From the cell containing the given text, extract its center point as (X, Y) coordinate. 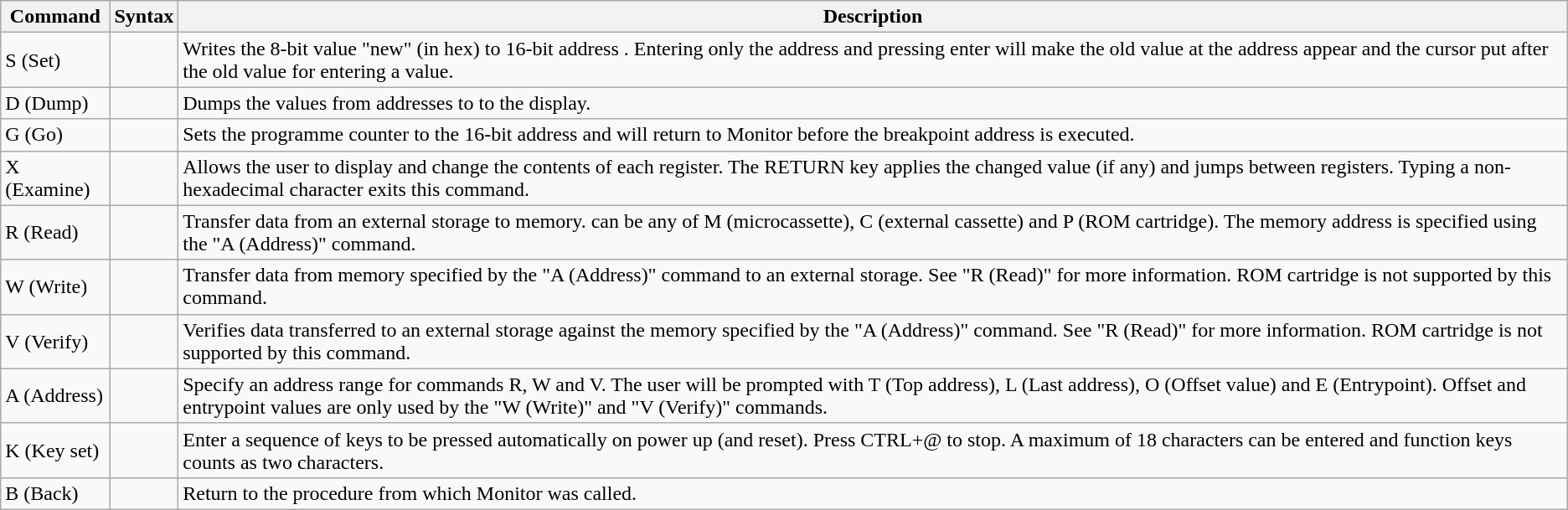
Command (55, 17)
Syntax (144, 17)
V (Verify) (55, 342)
S (Set) (55, 60)
R (Read) (55, 233)
D (Dump) (55, 103)
W (Write) (55, 286)
X (Examine) (55, 178)
A (Address) (55, 395)
B (Back) (55, 493)
Return to the procedure from which Monitor was called. (873, 493)
K (Key set) (55, 451)
Sets the programme counter to the 16-bit address and will return to Monitor before the breakpoint address is executed. (873, 135)
Description (873, 17)
G (Go) (55, 135)
Dumps the values from addresses to to the display. (873, 103)
